Capture the cell that displays the provided text and extract its [X, Y] central coordinate. 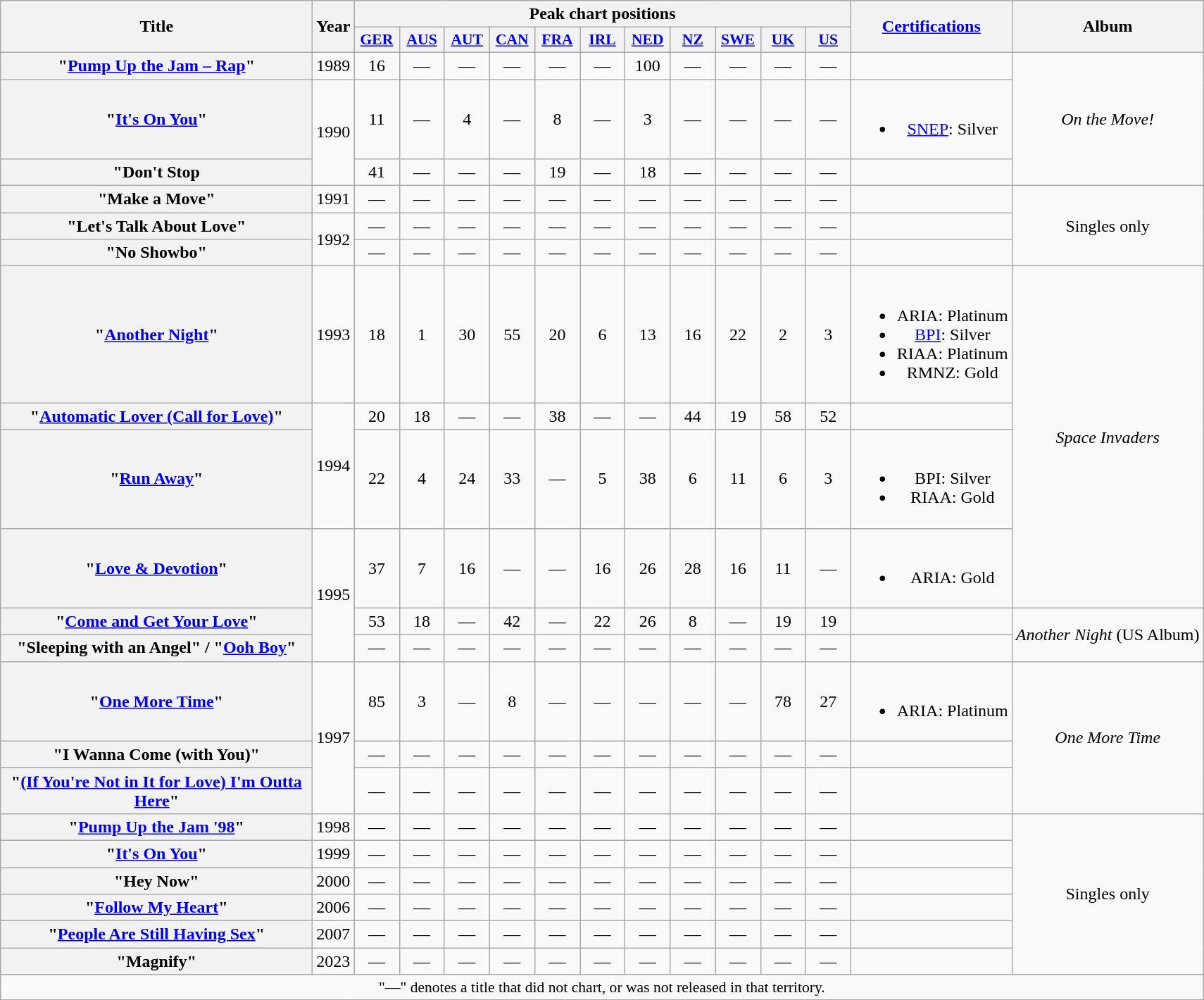
"Come and Get Your Love" [156, 621]
2000 [334, 881]
"—" denotes a title that did not chart, or was not released in that territory. [602, 987]
1997 [334, 737]
1992 [334, 239]
"Pump Up the Jam '98" [156, 827]
"Pump Up the Jam – Rap" [156, 65]
28 [693, 568]
Another Night (US Album) [1108, 635]
UK [783, 40]
Certifications [931, 27]
100 [648, 65]
IRL [603, 40]
"People Are Still Having Sex" [156, 935]
BPI: SilverRIAA: Gold [931, 479]
"Hey Now" [156, 881]
"Love & Devotion" [156, 568]
78 [783, 701]
52 [828, 416]
1 [422, 335]
CAN [512, 40]
Space Invaders [1108, 437]
42 [512, 621]
41 [377, 173]
"Let's Talk About Love" [156, 226]
FRA [557, 40]
SWE [738, 40]
33 [512, 479]
1994 [334, 465]
"(If You're Not in It for Love) I'm Outta Here" [156, 790]
AUS [422, 40]
ARIA: PlatinumBPI: SilverRIAA: PlatinumRMNZ: Gold [931, 335]
Album [1108, 27]
2006 [334, 908]
30 [467, 335]
AUT [467, 40]
1995 [334, 594]
"Follow My Heart" [156, 908]
24 [467, 479]
SNEP: Silver [931, 118]
NED [648, 40]
85 [377, 701]
1993 [334, 335]
44 [693, 416]
ARIA: Platinum [931, 701]
Year [334, 27]
55 [512, 335]
37 [377, 568]
1991 [334, 199]
"I Wanna Come (with You)" [156, 754]
1989 [334, 65]
7 [422, 568]
58 [783, 416]
"Magnify" [156, 961]
Title [156, 27]
1990 [334, 132]
2023 [334, 961]
"Make a Move" [156, 199]
2 [783, 335]
1998 [334, 827]
GER [377, 40]
Peak chart positions [603, 14]
ARIA: Gold [931, 568]
"No Showbo" [156, 253]
27 [828, 701]
53 [377, 621]
"Another Night" [156, 335]
1999 [334, 854]
"Automatic Lover (Call for Love)" [156, 416]
"One More Time" [156, 701]
5 [603, 479]
"Don't Stop [156, 173]
"Run Away" [156, 479]
On the Move! [1108, 118]
NZ [693, 40]
One More Time [1108, 737]
13 [648, 335]
2007 [334, 935]
US [828, 40]
"Sleeping with an Angel" / "Ooh Boy" [156, 648]
